Provide the [X, Y] coordinate of the cell's center where the given text is located.  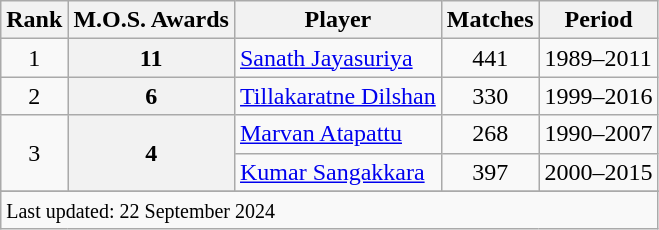
11 [152, 58]
3 [34, 153]
Sanath Jayasuriya [338, 58]
4 [152, 153]
6 [152, 96]
Marvan Atapattu [338, 134]
1989–2011 [598, 58]
397 [490, 172]
Period [598, 20]
Tillakaratne Dilshan [338, 96]
1999–2016 [598, 96]
1 [34, 58]
Matches [490, 20]
1990–2007 [598, 134]
M.O.S. Awards [152, 20]
Rank [34, 20]
2000–2015 [598, 172]
268 [490, 134]
2 [34, 96]
Player [338, 20]
Last updated: 22 September 2024 [330, 210]
330 [490, 96]
Kumar Sangakkara [338, 172]
441 [490, 58]
